Identify which cell holds the provided text, then report its (x, y) central coordinate. 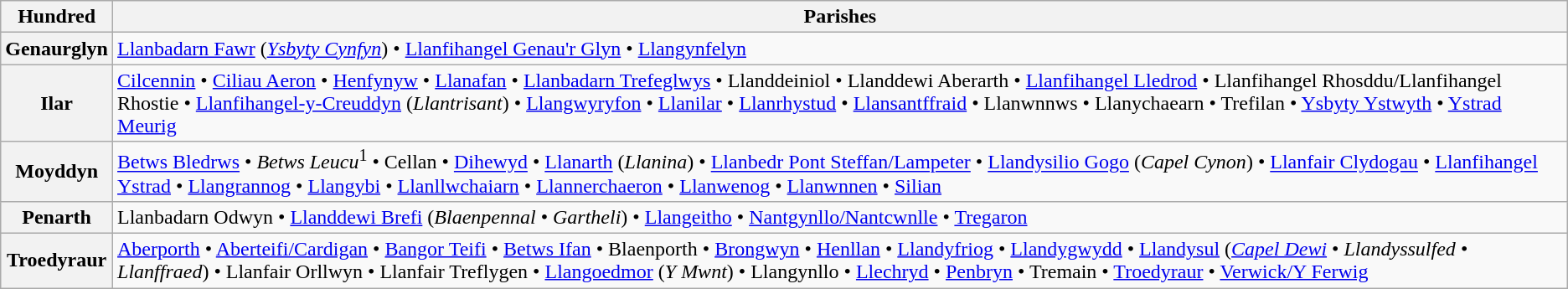
Llanbadarn Fawr (Ysbyty Cynfyn) • Llanfihangel Genau'r Glyn • Llangynfelyn (841, 49)
Parishes (841, 17)
Penarth (57, 217)
Moyddyn (57, 172)
Hundred (57, 17)
Ilar (57, 103)
Llanbadarn Odwyn • Llanddewi Brefi (Blaenpennal • Gartheli) • Llangeitho • Nantgynllo/Nantcwnlle • Tregaron (841, 217)
Genaurglyn (57, 49)
Troedyraur (57, 261)
